Return [x, y] of the center of cell containing provided text 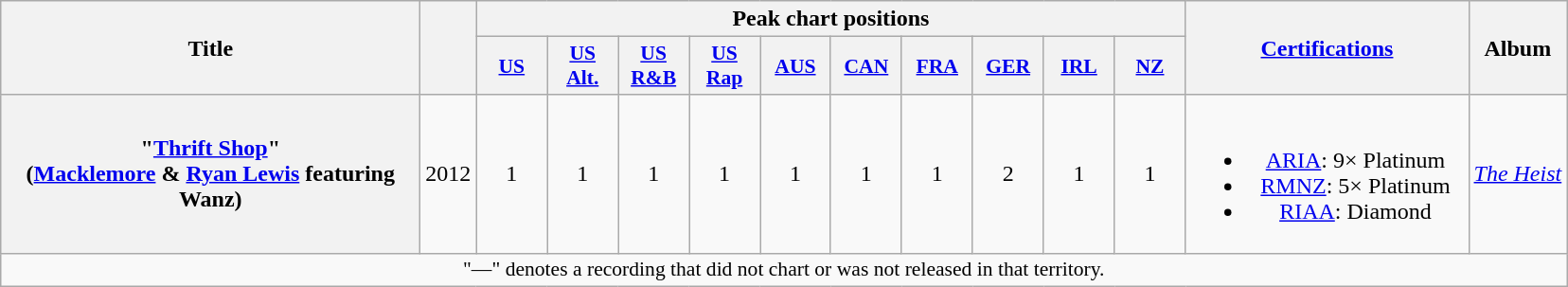
The Heist [1518, 174]
USR&B [653, 66]
US [511, 66]
ARIA: 9× PlatinumRMNZ: 5× PlatinumRIAA: Diamond [1327, 174]
NZ [1149, 66]
AUS [795, 66]
USRap [725, 66]
FRA [937, 66]
GER [1007, 66]
Album [1518, 47]
"—" denotes a recording that did not chart or was not released in that territory. [784, 270]
Title [210, 47]
CAN [865, 66]
IRL [1079, 66]
Peak chart positions [831, 19]
USAlt. [583, 66]
Certifications [1327, 47]
2012 [449, 174]
"Thrift Shop"(Macklemore & Ryan Lewis featuring Wanz) [210, 174]
2 [1007, 174]
